Find where the given text appears and provide that cell's center as [X, Y] coordinate. 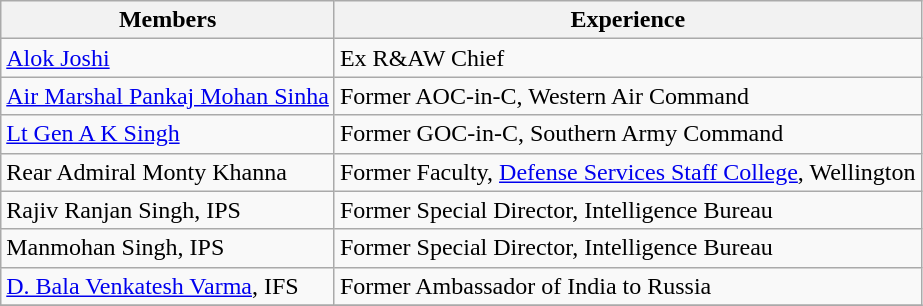
Members [168, 20]
Air Marshal Pankaj Mohan Sinha [168, 96]
Manmohan Singh, IPS [168, 248]
Rajiv Ranjan Singh, IPS [168, 210]
Ex R&AW Chief [628, 58]
D. Bala Venkatesh Varma, IFS [168, 286]
Former Faculty, Defense Services Staff College, Wellington [628, 172]
Rear Admiral Monty Khanna [168, 172]
Former AOC-in-C, Western Air Command [628, 96]
Lt Gen A K Singh [168, 134]
Experience [628, 20]
Former GOC-in-C, Southern Army Command [628, 134]
Former Ambassador of India to Russia [628, 286]
Alok Joshi [168, 58]
